Return (x, y) of the center of cell containing provided text 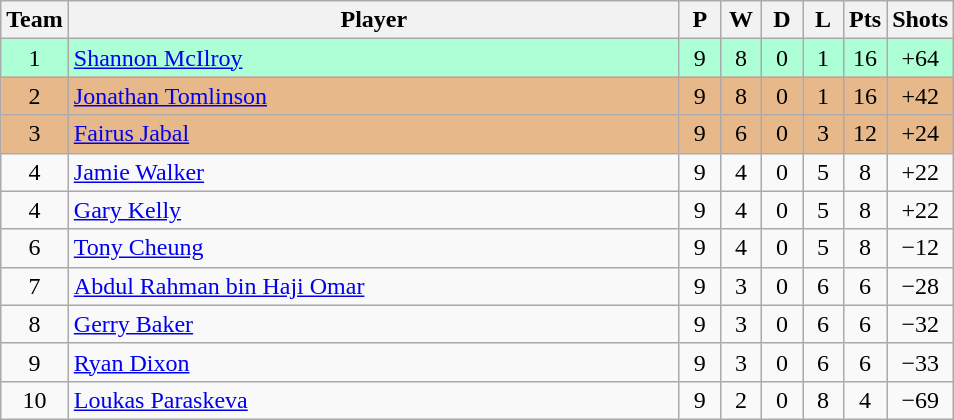
Tony Cheung (374, 248)
Shots (920, 20)
D (782, 20)
Jamie Walker (374, 172)
Team (35, 20)
Gary Kelly (374, 210)
P (700, 20)
Loukas Paraskeva (374, 400)
Abdul Rahman bin Haji Omar (374, 286)
+42 (920, 96)
+24 (920, 134)
Gerry Baker (374, 324)
12 (866, 134)
7 (35, 286)
Pts (866, 20)
−28 (920, 286)
Jonathan Tomlinson (374, 96)
Ryan Dixon (374, 362)
Shannon McIlroy (374, 58)
−32 (920, 324)
+64 (920, 58)
Fairus Jabal (374, 134)
W (740, 20)
−33 (920, 362)
L (824, 20)
10 (35, 400)
−69 (920, 400)
Player (374, 20)
−12 (920, 248)
